For the text-containing cell, return its midpoint in (X, Y) coordinate format. 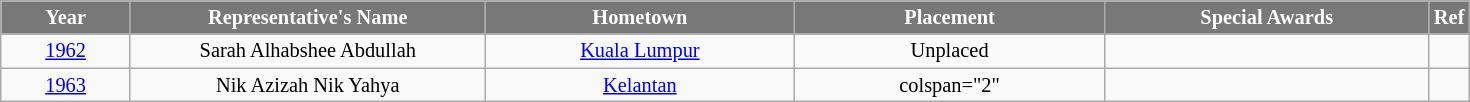
Kuala Lumpur (640, 51)
Special Awards (1266, 17)
Representative's Name (308, 17)
Unplaced (950, 51)
Placement (950, 17)
1962 (66, 51)
Ref (1449, 17)
Year (66, 17)
colspan="2" (950, 85)
Hometown (640, 17)
Kelantan (640, 85)
Sarah Alhabshee Abdullah (308, 51)
Nik Azizah Nik Yahya (308, 85)
1963 (66, 85)
